Determine the (X, Y) coordinate at the center of the cell enclosing the given text.  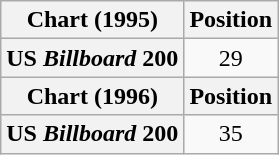
35 (231, 134)
29 (231, 58)
Chart (1996) (92, 96)
Chart (1995) (92, 20)
